Detect which cell encompasses the target text, then output its [X, Y] center coordinate. 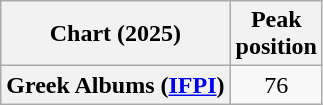
Chart (2025) [116, 34]
Greek Albums (IFPI) [116, 85]
Peakposition [276, 34]
76 [276, 85]
